For the text-containing cell, return its midpoint in (x, y) coordinate format. 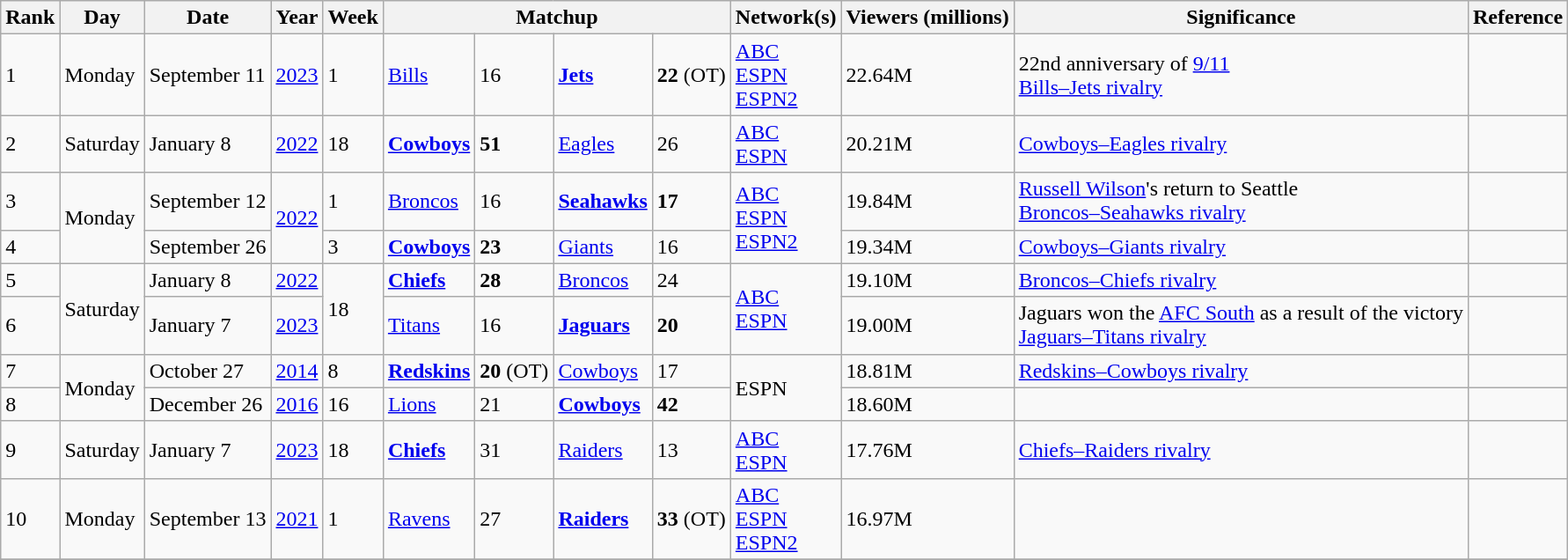
51 (514, 144)
22nd anniversary of 9/11Bills–Jets rivalry (1241, 75)
Giants (603, 247)
6 (30, 326)
2016 (297, 404)
18.60M (927, 404)
September 13 (208, 519)
2014 (297, 371)
16.97M (927, 519)
19.10M (927, 280)
Reference (1517, 18)
Matchup (556, 18)
23 (514, 247)
Jets (603, 75)
Cowboys–Giants rivalry (1241, 247)
Day (102, 18)
19.84M (927, 201)
42 (692, 404)
Lions (429, 404)
Cowboys–Eagles rivalry (1241, 144)
2 (30, 144)
31 (514, 449)
Redskins–Cowboys rivalry (1241, 371)
Jaguars (603, 326)
September 12 (208, 201)
Bills (429, 75)
28 (514, 280)
4 (30, 247)
24 (692, 280)
22.64M (927, 75)
October 27 (208, 371)
Network(s) (786, 18)
26 (692, 144)
Titans (429, 326)
Year (297, 18)
19.00M (927, 326)
Date (208, 18)
Seahawks (603, 201)
7 (30, 371)
9 (30, 449)
27 (514, 519)
10 (30, 519)
September 11 (208, 75)
2021 (297, 519)
21 (514, 404)
20 (692, 326)
33 (OT) (692, 519)
5 (30, 280)
20 (OT) (514, 371)
18.81M (927, 371)
13 (692, 449)
20.21M (927, 144)
17.76M (927, 449)
Chiefs–Raiders rivalry (1241, 449)
Russell Wilson's return to SeattleBroncos–Seahawks rivalry (1241, 201)
22 (OT) (692, 75)
Rank (30, 18)
September 26 (208, 247)
Broncos–Chiefs rivalry (1241, 280)
Jaguars won the AFC South as a result of the victoryJaguars–Titans rivalry (1241, 326)
ESPN (786, 387)
Significance (1241, 18)
December 26 (208, 404)
Eagles (603, 144)
Viewers (millions) (927, 18)
Week (353, 18)
19.34M (927, 247)
Redskins (429, 371)
Ravens (429, 519)
